Provide the (X, Y) coordinate of the cell's center where the given text is located.  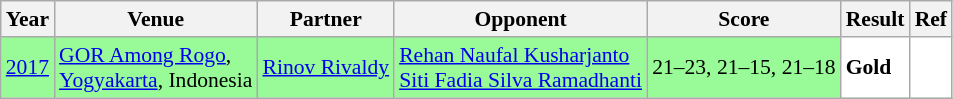
Year (28, 19)
GOR Among Rogo,Yogyakarta, Indonesia (156, 68)
Result (876, 19)
Score (744, 19)
Venue (156, 19)
Gold (876, 68)
Ref (931, 19)
Rehan Naufal Kusharjanto Siti Fadia Silva Ramadhanti (520, 68)
Rinov Rivaldy (326, 68)
Partner (326, 19)
2017 (28, 68)
Opponent (520, 19)
21–23, 21–15, 21–18 (744, 68)
